Provide the (x, y) coordinate of the cell's center where the given text is located.  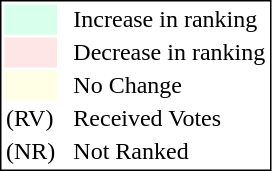
(RV) (30, 119)
(NR) (30, 151)
Received Votes (170, 119)
Decrease in ranking (170, 53)
No Change (170, 85)
Not Ranked (170, 151)
Increase in ranking (170, 19)
